Extract the [x, y] coordinate from the center of the cell holding the provided text.  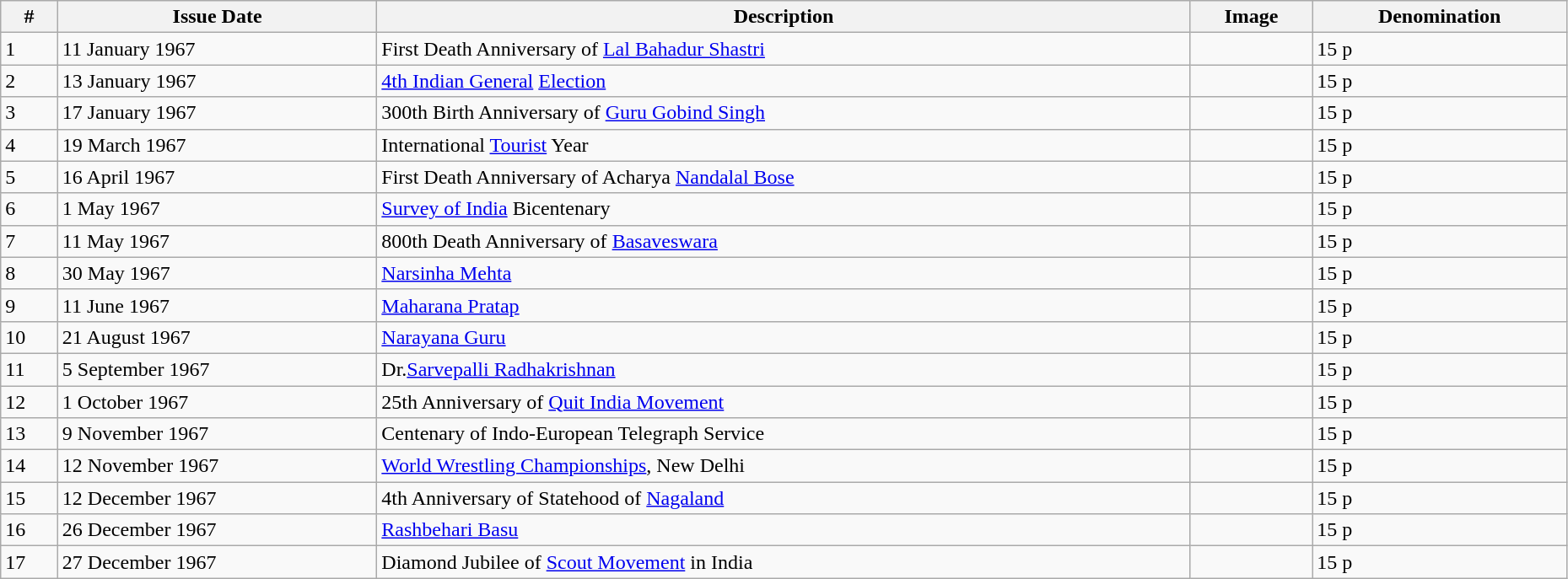
16 April 1967 [217, 177]
26 December 1967 [217, 530]
1 [30, 49]
4th Anniversary of Statehood of Nagaland [784, 498]
7 [30, 241]
Rashbehari Basu [784, 530]
Denomination [1440, 17]
8 [30, 273]
11 January 1967 [217, 49]
4 [30, 145]
10 [30, 337]
Centenary of Indo-European Telegraph Service [784, 434]
1 October 1967 [217, 402]
13 [30, 434]
Narsinha Mehta [784, 273]
12 [30, 402]
15 [30, 498]
13 January 1967 [217, 81]
14 [30, 466]
International Tourist Year [784, 145]
2 [30, 81]
300th Birth Anniversary of Guru Gobind Singh [784, 113]
Survey of India Bicentenary [784, 209]
Maharana Pratap [784, 305]
6 [30, 209]
30 May 1967 [217, 273]
1 May 1967 [217, 209]
11 May 1967 [217, 241]
12 December 1967 [217, 498]
16 [30, 530]
12 November 1967 [217, 466]
Narayana Guru [784, 337]
5 [30, 177]
9 November 1967 [217, 434]
World Wrestling Championships, New Delhi [784, 466]
21 August 1967 [217, 337]
Image [1252, 17]
17 January 1967 [217, 113]
4th Indian General Election [784, 81]
9 [30, 305]
Description [784, 17]
11 June 1967 [217, 305]
Diamond Jubilee of Scout Movement in India [784, 562]
First Death Anniversary of Acharya Nandalal Bose [784, 177]
# [30, 17]
First Death Anniversary of Lal Bahadur Shastri [784, 49]
Dr.Sarvepalli Radhakrishnan [784, 369]
25th Anniversary of Quit India Movement [784, 402]
3 [30, 113]
17 [30, 562]
27 December 1967 [217, 562]
5 September 1967 [217, 369]
800th Death Anniversary of Basaveswara [784, 241]
Issue Date [217, 17]
19 March 1967 [217, 145]
11 [30, 369]
